Detect which cell encompasses the target text, then output its [x, y] center coordinate. 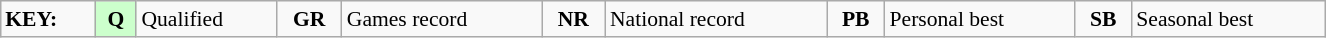
Qualified [206, 19]
Personal best [980, 19]
NR [574, 19]
Q [116, 19]
SB [1103, 19]
Seasonal best [1228, 19]
KEY: [48, 19]
National record [716, 19]
Games record [442, 19]
GR [310, 19]
PB [856, 19]
